Return [x, y] of the center of cell containing provided text 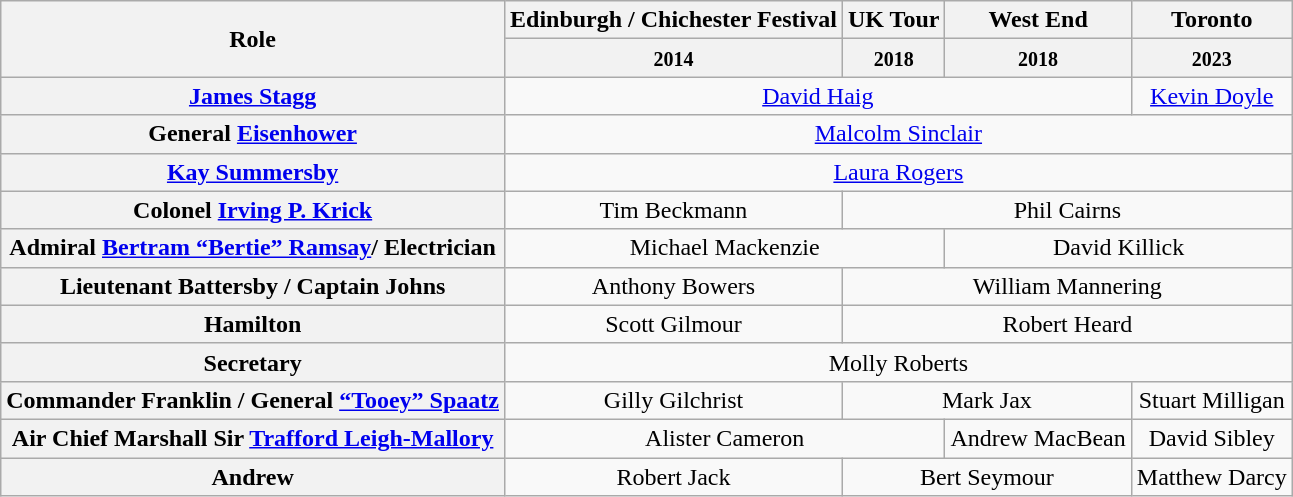
Matthew Darcy [1212, 477]
Phil Cairns [1067, 210]
Andrew [253, 477]
David Haig [818, 96]
David Sibley [1212, 438]
UK Tour [893, 20]
Laura Rogers [898, 172]
Toronto [1212, 20]
West End [1038, 20]
Anthony Bowers [673, 286]
Mark Jax [986, 400]
Colonel Irving P. Krick [253, 210]
Kay Summersby [253, 172]
Robert Heard [1067, 324]
Molly Roberts [898, 362]
Tim Beckmann [673, 210]
Stuart Milligan [1212, 400]
Hamilton [253, 324]
General Eisenhower [253, 134]
Edinburgh / Chichester Festival [673, 20]
Secretary [253, 362]
Air Chief Marshall Sir Trafford Leigh-Mallory [253, 438]
Robert Jack [673, 477]
Admiral Bertram “Bertie” Ramsay/ Electrician [253, 248]
Alister Cameron [724, 438]
2023 [1212, 58]
Role [253, 39]
Lieutenant Battersby / Captain Johns [253, 286]
Michael Mackenzie [724, 248]
2014 [673, 58]
Scott Gilmour [673, 324]
Bert Seymour [986, 477]
William Mannering [1067, 286]
Malcolm Sinclair [898, 134]
David Killick [1118, 248]
James Stagg [253, 96]
Commander Franklin / General “Tooey” Spaatz [253, 400]
Kevin Doyle [1212, 96]
Gilly Gilchrist [673, 400]
Andrew MacBean [1038, 438]
